Output the (x, y) coordinate of the center of the cell containing the given text.  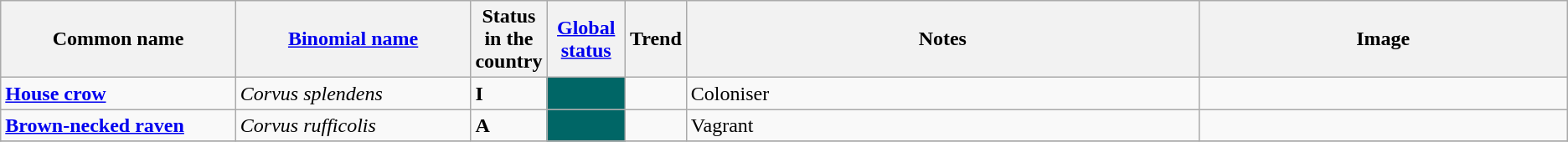
A (509, 125)
Trend (655, 39)
House crow (119, 94)
Status in the country (509, 39)
Coloniser (942, 94)
I (509, 94)
Common name (119, 39)
Corvus rufficolis (353, 125)
Binomial name (353, 39)
Vagrant (942, 125)
Brown-necked raven (119, 125)
Image (1383, 39)
Global status (586, 39)
Corvus splendens (353, 94)
Notes (942, 39)
